Search for the cell housing the specified text and yield its [X, Y] center coordinate. 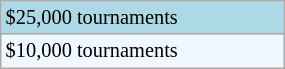
$25,000 tournaments [142, 17]
$10,000 tournaments [142, 51]
